Locate the cell with the specified text and output its (x, y) center coordinate. 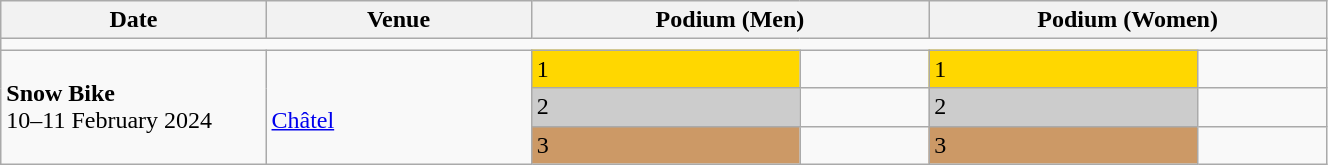
Podium (Women) (1128, 20)
Snow Bike 10–11 February 2024 (134, 107)
Date (134, 20)
Podium (Men) (730, 20)
Châtel (398, 107)
Venue (398, 20)
